Detect which cell encompasses the target text, then output its [X, Y] center coordinate. 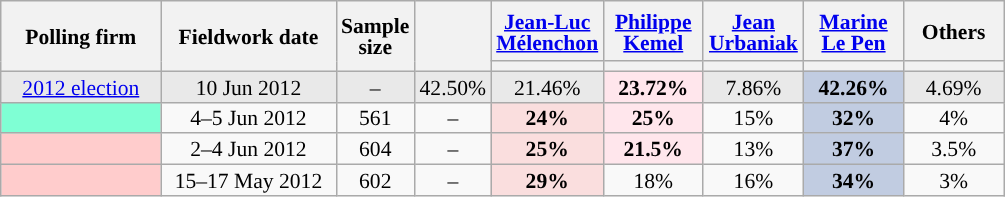
7.86% [753, 86]
3% [954, 180]
24% [547, 118]
602 [375, 180]
32% [853, 118]
Jean-Luc Mélenchon [547, 31]
2–4 Jun 2012 [248, 150]
13% [753, 150]
10 Jun 2012 [248, 86]
Jean Urbaniak [753, 31]
23.72% [653, 86]
3.5% [954, 150]
4.69% [954, 86]
Marine Le Pen [853, 31]
29% [547, 180]
21.46% [547, 86]
Others [954, 31]
15–17 May 2012 [248, 180]
42.50% [452, 86]
18% [653, 180]
4–5 Jun 2012 [248, 118]
34% [853, 180]
561 [375, 118]
42.26% [853, 86]
Fieldwork date [248, 36]
Philippe Kemel [653, 31]
4% [954, 118]
Samplesize [375, 36]
21.5% [653, 150]
15% [753, 118]
Polling firm [81, 36]
2012 election [81, 86]
604 [375, 150]
16% [753, 180]
37% [853, 150]
